Pinpoint the cell where the given text exists, returning its (x, y) midpoint coordinate. 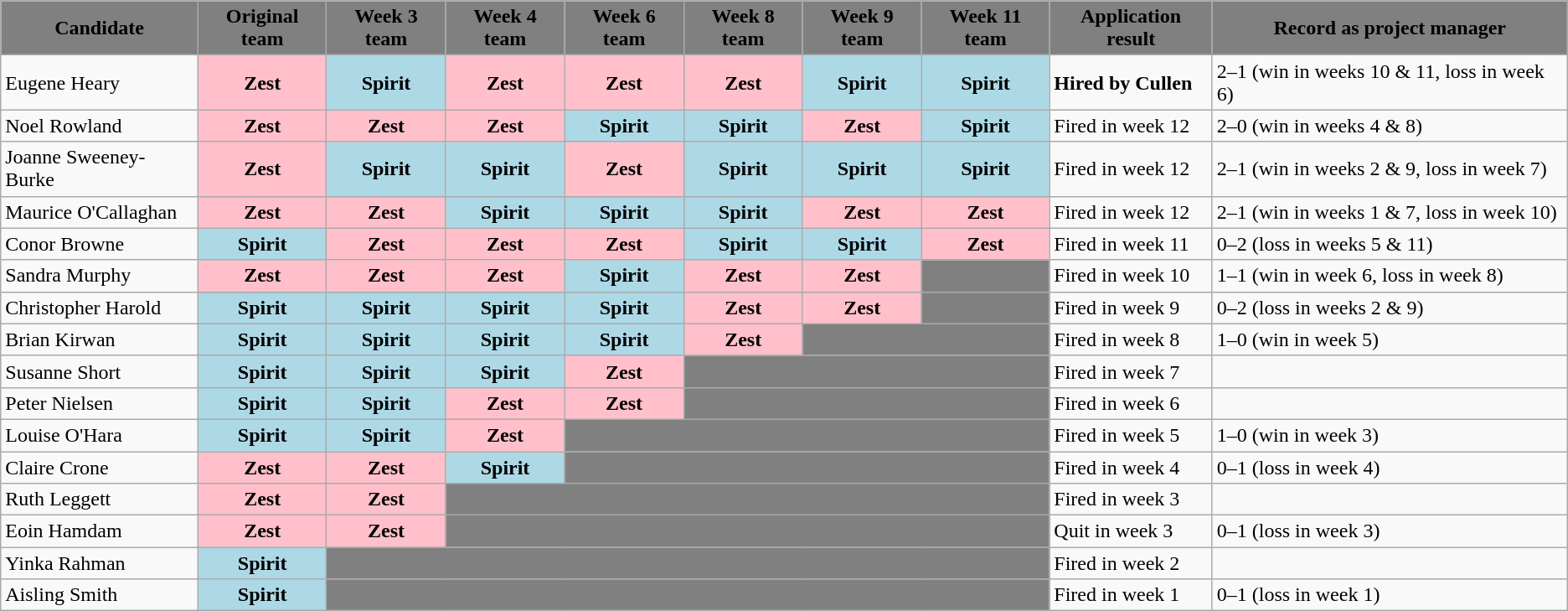
Joanne Sweeney-Burke (100, 169)
Claire Crone (100, 467)
0–1 (loss in week 3) (1390, 531)
Fired in week 5 (1131, 435)
0–1 (loss in week 4) (1390, 467)
Maurice O'Callaghan (100, 212)
Noel Rowland (100, 126)
Conor Browne (100, 244)
Eoin Hamdam (100, 531)
Eugene Heary (100, 82)
2–1 (win in weeks 2 & 9, loss in week 7) (1390, 169)
Yinka Rahman (100, 563)
2–1 (win in weeks 10 & 11, loss in week 6) (1390, 82)
Week 11 team (985, 28)
1–1 (win in week 6, loss in week 8) (1390, 276)
Week 6 team (624, 28)
0–2 (loss in weeks 5 & 11) (1390, 244)
Record as project manager (1390, 28)
2–1 (win in weeks 1 & 7, loss in week 10) (1390, 212)
Week 9 team (862, 28)
Brian Kirwan (100, 339)
Fired in week 3 (1131, 500)
Susanne Short (100, 371)
Week 4 team (505, 28)
Week 8 team (743, 28)
Fired in week 10 (1131, 276)
Candidate (100, 28)
Original team (262, 28)
2–0 (win in weeks 4 & 8) (1390, 126)
Louise O'Hara (100, 435)
1–0 (win in week 3) (1390, 435)
Fired in week 8 (1131, 339)
Sandra Murphy (100, 276)
Hired by Cullen (1131, 82)
Fired in week 1 (1131, 595)
1–0 (win in week 5) (1390, 339)
0–2 (loss in weeks 2 & 9) (1390, 308)
Fired in week 4 (1131, 467)
Fired in week 9 (1131, 308)
Fired in week 7 (1131, 371)
Quit in week 3 (1131, 531)
Fired in week 11 (1131, 244)
Application result (1131, 28)
Week 3 team (386, 28)
Fired in week 2 (1131, 563)
0–1 (loss in week 1) (1390, 595)
Ruth Leggett (100, 500)
Christopher Harold (100, 308)
Aisling Smith (100, 595)
Fired in week 6 (1131, 403)
Peter Nielsen (100, 403)
